Search for the cell housing the specified text and yield its (X, Y) center coordinate. 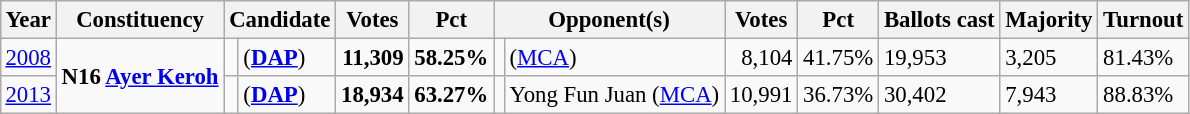
Turnout (1144, 20)
10,991 (760, 95)
2008 (28, 57)
63.27% (452, 95)
41.75% (838, 57)
Ballots cast (940, 20)
Constituency (140, 20)
(MCA) (614, 57)
Majority (1049, 20)
Opponent(s) (610, 20)
N16 Ayer Keroh (140, 76)
Yong Fun Juan (MCA) (614, 95)
Year (28, 20)
88.83% (1144, 95)
58.25% (452, 57)
18,934 (372, 95)
7,943 (1049, 95)
8,104 (760, 57)
Candidate (280, 20)
36.73% (838, 95)
3,205 (1049, 57)
81.43% (1144, 57)
11,309 (372, 57)
30,402 (940, 95)
2013 (28, 95)
19,953 (940, 57)
